Find where the given text appears and provide that cell's center as [X, Y] coordinate. 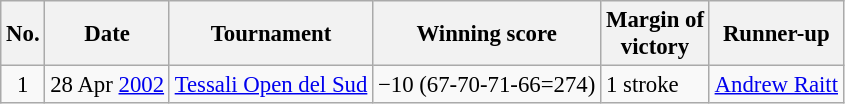
1 [23, 85]
No. [23, 34]
Tournament [270, 34]
Margin ofvictory [656, 34]
Andrew Raitt [776, 85]
Date [107, 34]
Winning score [487, 34]
Runner-up [776, 34]
1 stroke [656, 85]
28 Apr 2002 [107, 85]
Tessali Open del Sud [270, 85]
−10 (67-70-71-66=274) [487, 85]
